Determine the [X, Y] coordinate at the center of the cell enclosing the given text.  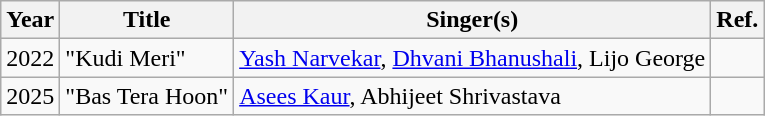
"Bas Tera Hoon" [147, 96]
Asees Kaur, Abhijeet Shrivastava [472, 96]
Singer(s) [472, 20]
Title [147, 20]
Year [30, 20]
Yash Narvekar, Dhvani Bhanushali, Lijo George [472, 58]
2022 [30, 58]
"Kudi Meri" [147, 58]
Ref. [738, 20]
2025 [30, 96]
